Locate the cell with the specified text and output its [X, Y] center coordinate. 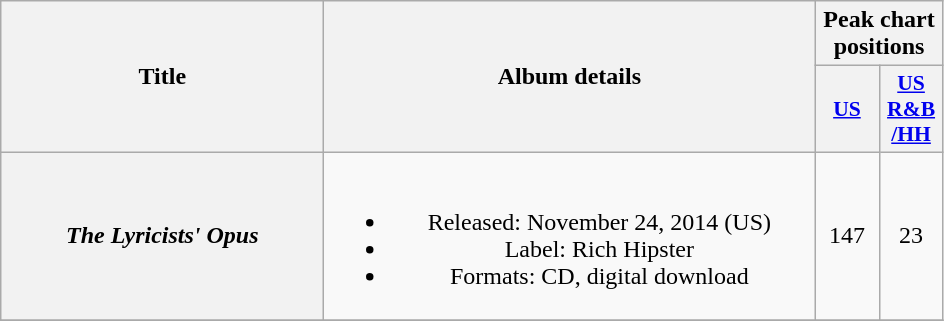
Album details [570, 77]
Peak chart positions [879, 34]
147 [847, 236]
US [847, 110]
23 [911, 236]
Title [162, 77]
The Lyricists' Opus [162, 236]
Released: November 24, 2014 (US)Label: Rich HipsterFormats: CD, digital download [570, 236]
US R&B/HH [911, 110]
